Identify which cell holds the provided text, then report its (x, y) central coordinate. 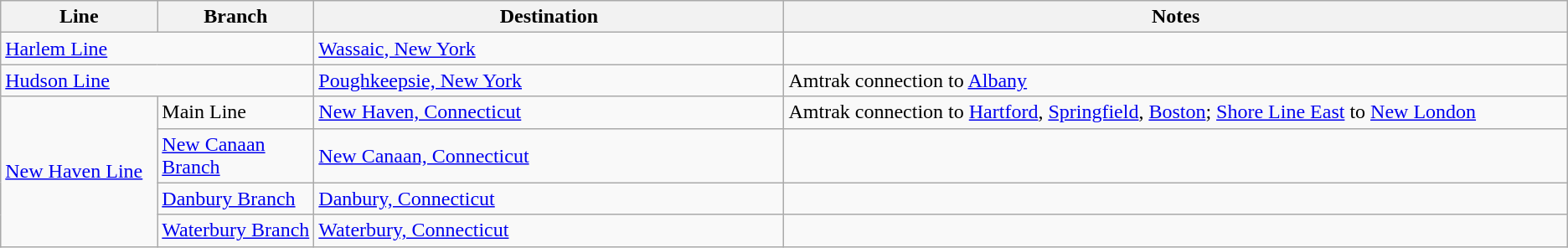
Hudson Line (157, 80)
New Canaan Branch (236, 156)
Poughkeepsie, New York (549, 80)
Danbury Branch (236, 199)
Waterbury Branch (236, 230)
Destination (549, 17)
New Haven Line (79, 171)
Line (79, 17)
New Haven, Connecticut (549, 112)
Amtrak connection to Hartford, Springfield, Boston; Shore Line East to New London (1176, 112)
Notes (1176, 17)
Main Line (236, 112)
Amtrak connection to Albany (1176, 80)
New Canaan, Connecticut (549, 156)
Branch (236, 17)
Danbury, Connecticut (549, 199)
Wassaic, New York (549, 49)
Waterbury, Connecticut (549, 230)
Harlem Line (157, 49)
